From the cell containing the given text, extract its center point as [X, Y] coordinate. 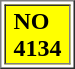
NO 4134 [37, 34]
